From the cell containing the given text, extract its center point as [X, Y] coordinate. 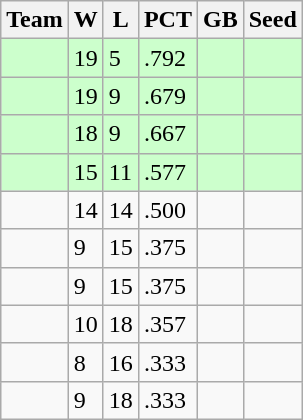
.357 [168, 324]
16 [120, 362]
8 [86, 362]
Team [35, 20]
.500 [168, 210]
.792 [168, 58]
Seed [272, 20]
.577 [168, 172]
PCT [168, 20]
W [86, 20]
L [120, 20]
GB [220, 20]
5 [120, 58]
.667 [168, 134]
.679 [168, 96]
11 [120, 172]
10 [86, 324]
